Detect which cell encompasses the target text, then output its [x, y] center coordinate. 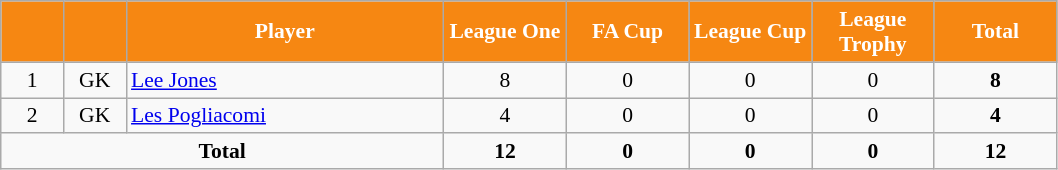
Player [285, 32]
Lee Jones [285, 80]
League Cup [750, 32]
Les Pogliacomi [285, 116]
League Trophy [874, 32]
2 [32, 116]
League One [506, 32]
FA Cup [628, 32]
1 [32, 80]
